Return the (x, y) coordinate for the center point of the cell that contains the specified text.  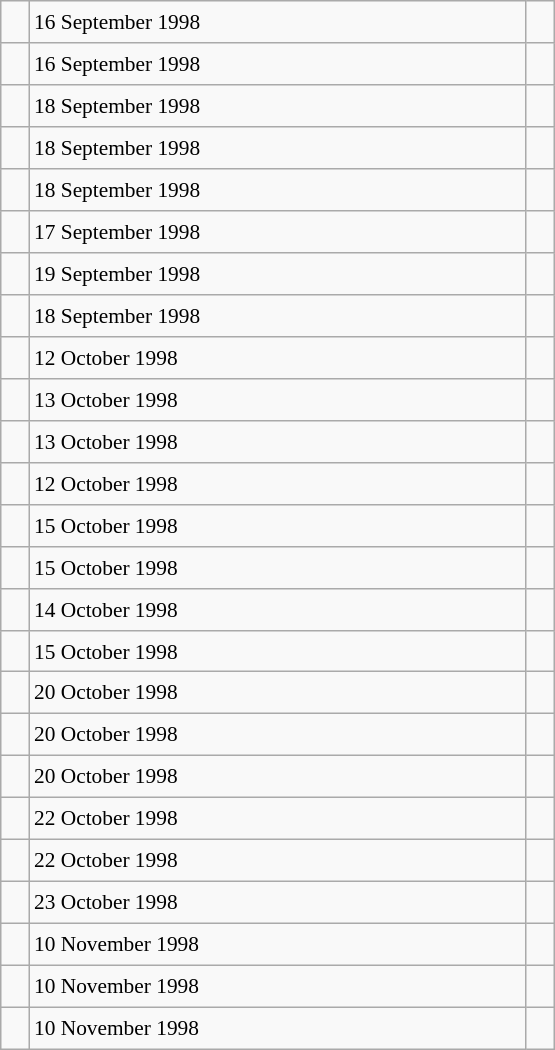
23 October 1998 (278, 903)
19 September 1998 (278, 274)
14 October 1998 (278, 609)
17 September 1998 (278, 232)
